Pinpoint the cell where the given text exists, returning its [X, Y] midpoint coordinate. 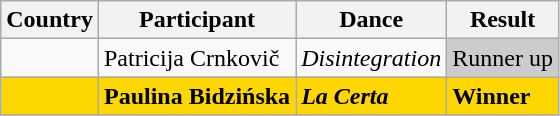
Runner up [503, 58]
Disintegration [372, 58]
Paulina Bidzińska [196, 96]
Result [503, 20]
La Certa [372, 96]
Dance [372, 20]
Patricija Crnkovič [196, 58]
Winner [503, 96]
Participant [196, 20]
Country [50, 20]
